Detect which cell encompasses the target text, then output its [x, y] center coordinate. 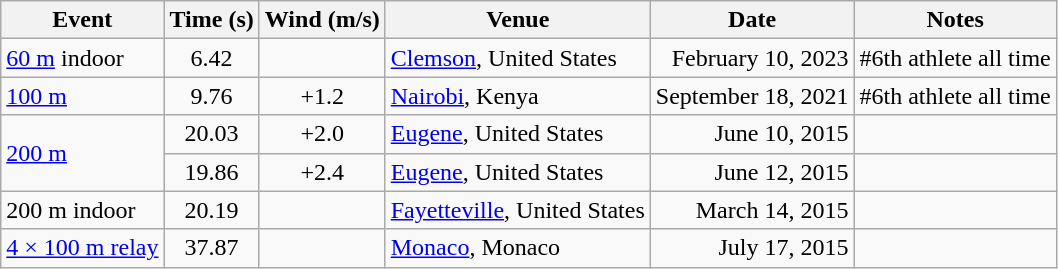
Venue [518, 20]
June 10, 2015 [752, 134]
June 12, 2015 [752, 172]
+2.4 [322, 172]
July 17, 2015 [752, 248]
Clemson, United States [518, 58]
Date [752, 20]
4 × 100 m relay [82, 248]
37.87 [212, 248]
60 m indoor [82, 58]
Fayetteville, United States [518, 210]
February 10, 2023 [752, 58]
19.86 [212, 172]
Event [82, 20]
Wind (m/s) [322, 20]
Notes [955, 20]
9.76 [212, 96]
Monaco, Monaco [518, 248]
March 14, 2015 [752, 210]
6.42 [212, 58]
200 m [82, 153]
+2.0 [322, 134]
100 m [82, 96]
20.19 [212, 210]
+1.2 [322, 96]
Time (s) [212, 20]
Nairobi, Kenya [518, 96]
200 m indoor [82, 210]
20.03 [212, 134]
September 18, 2021 [752, 96]
